Return [X, Y] of the center of cell containing provided text 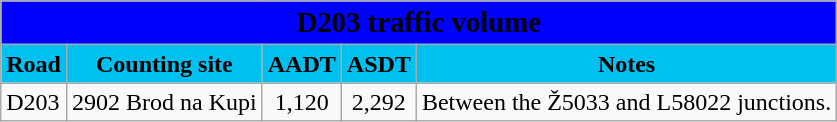
Road [34, 64]
Counting site [164, 64]
Between the Ž5033 and L58022 junctions. [626, 102]
2,292 [378, 102]
2902 Brod na Kupi [164, 102]
D203 traffic volume [419, 23]
AADT [302, 64]
D203 [34, 102]
1,120 [302, 102]
ASDT [378, 64]
Notes [626, 64]
